Extract the (x, y) coordinate from the center of the cell holding the provided text.  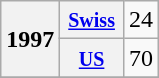
70 (140, 58)
Swiss (92, 20)
1997 (30, 39)
US (92, 58)
24 (140, 20)
